From the cell containing the given text, extract its center point as [x, y] coordinate. 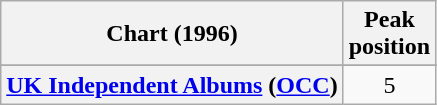
5 [389, 85]
Peakposition [389, 34]
Chart (1996) [172, 34]
UK Independent Albums (OCC) [172, 85]
